Scan for the cell matching the given text and deliver its (X, Y) coordinate at center. 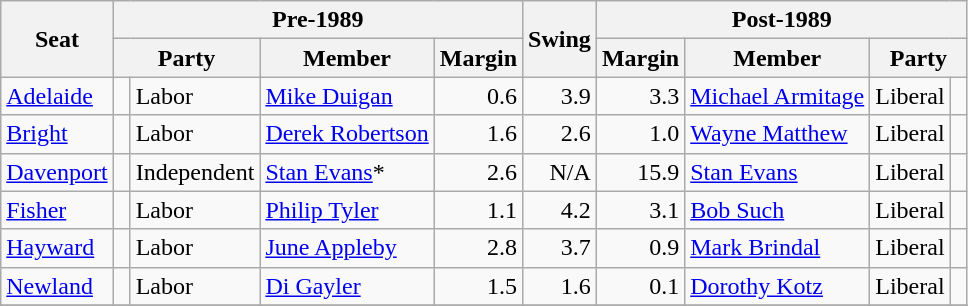
3.7 (560, 248)
Independent (195, 172)
Fisher (57, 210)
Davenport (57, 172)
1.1 (478, 210)
Dorothy Kotz (778, 286)
15.9 (640, 172)
Derek Robertson (347, 134)
0.1 (640, 286)
4.2 (560, 210)
Seat (57, 39)
3.9 (560, 96)
June Appleby (347, 248)
Hayward (57, 248)
Adelaide (57, 96)
Wayne Matthew (778, 134)
Stan Evans* (347, 172)
0.6 (478, 96)
0.9 (640, 248)
N/A (560, 172)
Bob Such (778, 210)
Philip Tyler (347, 210)
Post-1989 (782, 20)
Mark Brindal (778, 248)
2.8 (478, 248)
Di Gayler (347, 286)
Mike Duigan (347, 96)
Michael Armitage (778, 96)
1.0 (640, 134)
Newland (57, 286)
1.5 (478, 286)
3.3 (640, 96)
Bright (57, 134)
3.1 (640, 210)
Stan Evans (778, 172)
Swing (560, 39)
Pre-1989 (318, 20)
